Determine the [x, y] coordinate at the center of the cell enclosing the given text.  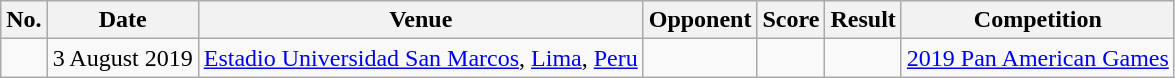
Score [791, 20]
3 August 2019 [122, 58]
Venue [420, 20]
Result [863, 20]
Opponent [700, 20]
Date [122, 20]
Competition [1038, 20]
Estadio Universidad San Marcos, Lima, Peru [420, 58]
No. [24, 20]
2019 Pan American Games [1038, 58]
